Determine the [X, Y] coordinate at the center of the cell enclosing the given text.  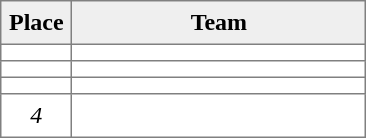
4 [36, 116]
Team [219, 23]
Place [36, 23]
